Determine the [X, Y] coordinate at the center of the cell enclosing the given text.  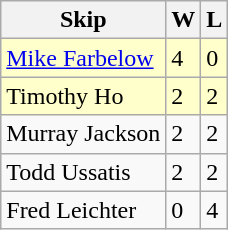
L [214, 20]
Skip [84, 20]
Fred Leichter [84, 210]
Timothy Ho [84, 96]
Mike Farbelow [84, 58]
Murray Jackson [84, 134]
W [184, 20]
Todd Ussatis [84, 172]
